Identify which cell holds the provided text, then report its [x, y] central coordinate. 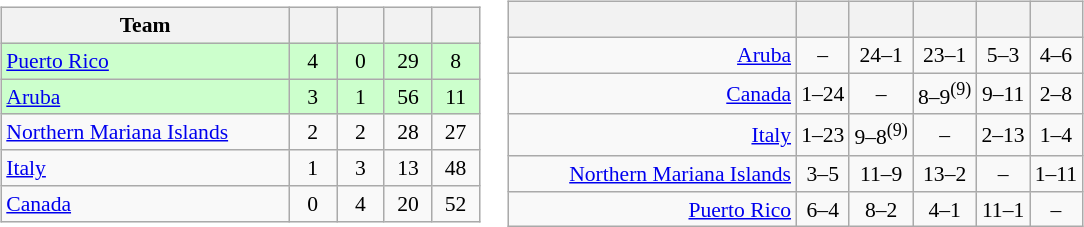
6–4 [822, 209]
1–24 [822, 94]
52 [456, 204]
2–13 [1002, 134]
8–2 [881, 209]
11 [456, 97]
48 [456, 168]
9–11 [1002, 94]
29 [408, 61]
24–1 [881, 55]
9–8(9) [881, 134]
23–1 [945, 55]
28 [408, 132]
13–2 [945, 174]
4–1 [945, 209]
1–11 [1056, 174]
11–9 [881, 174]
8 [456, 61]
56 [408, 97]
11–1 [1002, 209]
13 [408, 168]
2–8 [1056, 94]
3–5 [822, 174]
8–9(9) [945, 94]
20 [408, 204]
1–23 [822, 134]
5–3 [1002, 55]
27 [456, 132]
4–6 [1056, 55]
1–4 [1056, 134]
Team [145, 26]
